Locate the cell with the specified text and output its [X, Y] center coordinate. 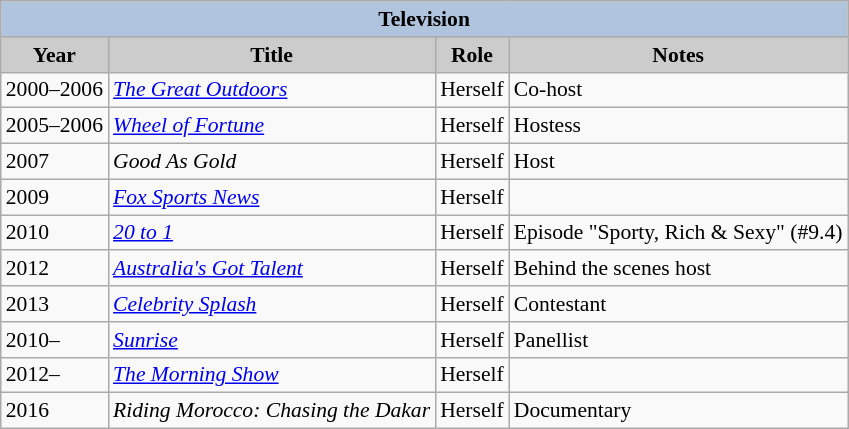
2012– [54, 375]
Good As Gold [272, 162]
Riding Morocco: Chasing the Dakar [272, 411]
Fox Sports News [272, 197]
2009 [54, 197]
Celebrity Splash [272, 304]
2000–2006 [54, 90]
Hostess [678, 126]
Contestant [678, 304]
Host [678, 162]
Notes [678, 55]
2016 [54, 411]
2010 [54, 233]
Sunrise [272, 340]
2005–2006 [54, 126]
20 to 1 [272, 233]
Behind the scenes host [678, 269]
2007 [54, 162]
Panellist [678, 340]
The Morning Show [272, 375]
Wheel of Fortune [272, 126]
Australia's Got Talent [272, 269]
2010– [54, 340]
Co-host [678, 90]
Year [54, 55]
Role [472, 55]
Title [272, 55]
2012 [54, 269]
The Great Outdoors [272, 90]
Television [424, 19]
Documentary [678, 411]
2013 [54, 304]
Episode "Sporty, Rich & Sexy" (#9.4) [678, 233]
